Extract the [X, Y] coordinate from the center of the cell holding the provided text.  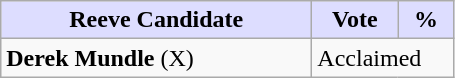
% [426, 20]
Derek Mundle (X) [156, 58]
Acclaimed [383, 58]
Reeve Candidate [156, 20]
Vote [355, 20]
